Detect which cell encompasses the target text, then output its (x, y) center coordinate. 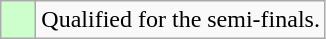
Qualified for the semi-finals. (181, 20)
